Determine the (X, Y) coordinate at the center of the cell enclosing the given text.  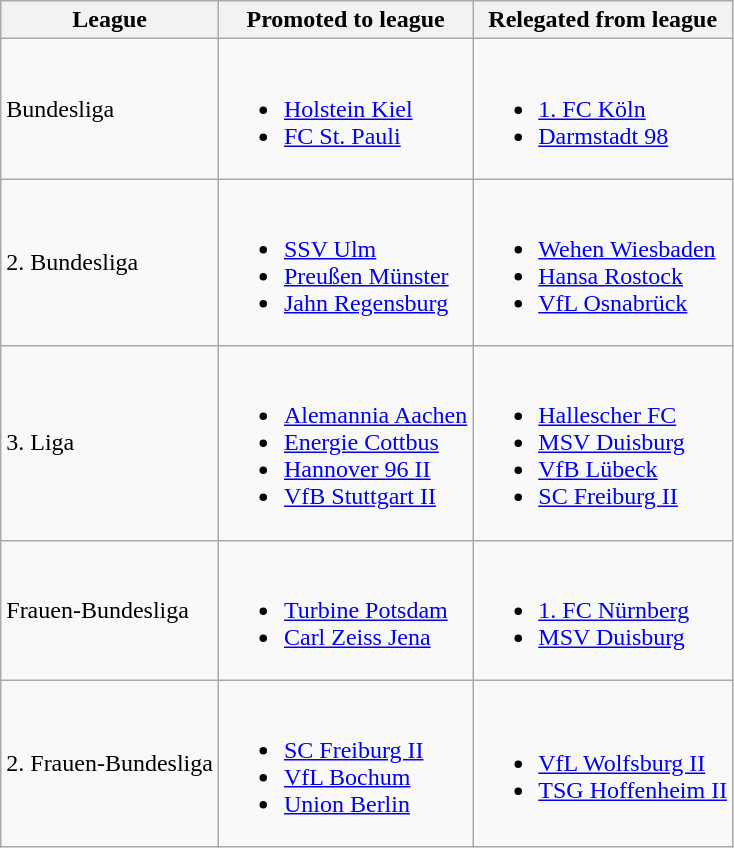
Turbine PotsdamCarl Zeiss Jena (345, 610)
3. Liga (110, 443)
2. Frauen-Bundesliga (110, 764)
Relegated from league (603, 20)
Promoted to league (345, 20)
SSV UlmPreußen MünsterJahn Regensburg (345, 262)
1. FC KölnDarmstadt 98 (603, 109)
Hallescher FCMSV DuisburgVfB LübeckSC Freiburg II (603, 443)
VfL Wolfsburg IITSG Hoffenheim II (603, 764)
Frauen-Bundesliga (110, 610)
Alemannia AachenEnergie CottbusHannover 96 IIVfB Stuttgart II (345, 443)
Wehen WiesbadenHansa RostockVfL Osnabrück (603, 262)
1. FC NürnbergMSV Duisburg (603, 610)
League (110, 20)
2. Bundesliga (110, 262)
Bundesliga (110, 109)
SC Freiburg IIVfL BochumUnion Berlin (345, 764)
Holstein KielFC St. Pauli (345, 109)
